Detect which cell encompasses the target text, then output its (X, Y) center coordinate. 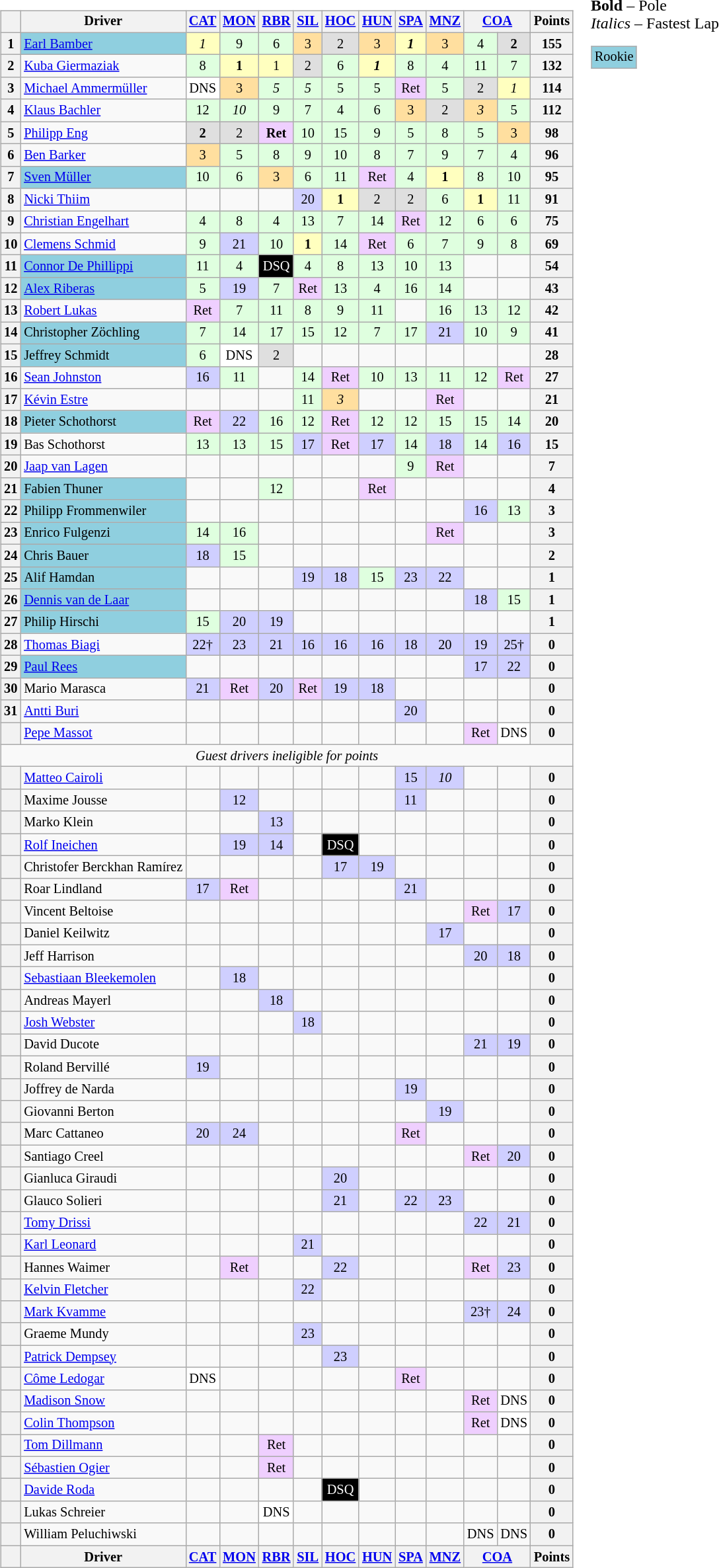
Hannes Waimer (103, 1267)
Graeme Mundy (103, 1334)
Chris Bauer (103, 555)
96 (552, 155)
Sebastiaan Bleekemolen (103, 978)
Matteo Cairoli (103, 778)
155 (552, 44)
Alif Hamdan (103, 578)
Madison Snow (103, 1401)
Karl Leonard (103, 1245)
Sébastien Ogier (103, 1468)
Rookie (615, 58)
Christopher Zöchling (103, 333)
Sean Johnston (103, 377)
Colin Thompson (103, 1423)
Côme Ledogar (103, 1379)
Klaus Bachler (103, 110)
Ben Barker (103, 155)
26 (11, 600)
Guest drivers ineligible for points (287, 756)
Tom Dillmann (103, 1446)
Vincent Beltoise (103, 912)
Thomas Biagi (103, 645)
Bas Schothorst (103, 444)
42 (552, 311)
112 (552, 110)
Philipp Frommenwiler (103, 511)
31 (11, 711)
William Peluchiwski (103, 1534)
114 (552, 89)
Josh Webster (103, 1023)
Paul Rees (103, 667)
Tomy Drissi (103, 1223)
Patrick Dempsey (103, 1356)
Roland Bervillé (103, 1067)
Marko Klein (103, 822)
Jaap van Lagen (103, 467)
22† (202, 645)
Jeffrey Schmidt (103, 355)
Christian Engelhart (103, 222)
Rolf Ineichen (103, 845)
Earl Bamber (103, 44)
David Ducote (103, 1045)
Dennis van de Laar (103, 600)
54 (552, 266)
29 (11, 667)
95 (552, 177)
Jeff Harrison (103, 956)
Andreas Mayerl (103, 1001)
Robert Lukas (103, 311)
Sven Müller (103, 177)
Pepe Massot (103, 734)
Alex Riberas (103, 289)
Marc Cattaneo (103, 1134)
25† (513, 645)
Kuba Giermaziak (103, 66)
Fabien Thuner (103, 489)
Gianluca Giraudi (103, 1179)
Mario Marasca (103, 689)
Nicki Thiim (103, 200)
Santiago Creel (103, 1156)
Daniel Keilwitz (103, 934)
Antti Buri (103, 711)
Roar Lindland (103, 889)
132 (552, 66)
Glauco Solieri (103, 1200)
Mark Kvamme (103, 1312)
98 (552, 133)
Davide Roda (103, 1490)
91 (552, 200)
Maxime Jousse (103, 801)
Michael Ammermüller (103, 89)
Connor De Phillippi (103, 266)
23† (480, 1312)
41 (552, 333)
75 (552, 222)
Enrico Fulgenzi (103, 533)
69 (552, 244)
30 (11, 689)
Philip Hirschi (103, 622)
25 (11, 578)
Christofer Berckhan Ramírez (103, 867)
Giovanni Berton (103, 1112)
Philipp Eng (103, 133)
43 (552, 289)
Kelvin Fletcher (103, 1290)
Lukas Schreier (103, 1512)
Clemens Schmid (103, 244)
Pieter Schothorst (103, 422)
Kévin Estre (103, 400)
Joffrey de Narda (103, 1089)
